Return [X, Y] of the center of cell containing provided text 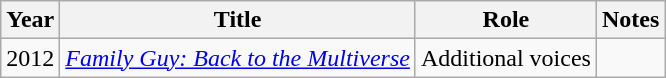
Family Guy: Back to the Multiverse [238, 58]
Additional voices [506, 58]
Notes [630, 20]
2012 [30, 58]
Title [238, 20]
Role [506, 20]
Year [30, 20]
